Scan for the cell matching the given text and deliver its [X, Y] coordinate at center. 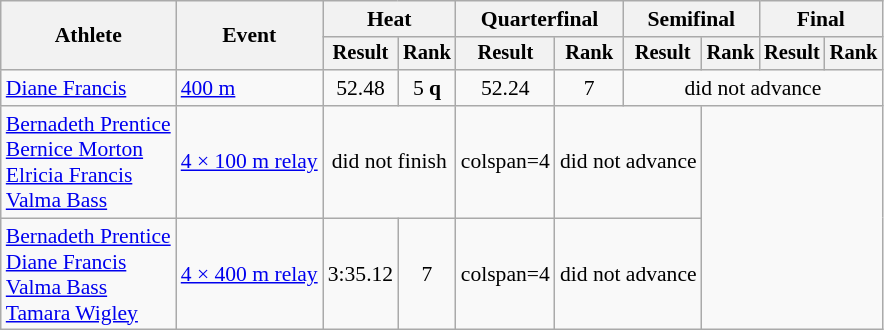
400 m [250, 88]
Semifinal [691, 19]
Diane Francis [88, 88]
Heat [390, 19]
Athlete [88, 36]
Event [250, 36]
Final [820, 19]
52.48 [360, 88]
5 q [427, 88]
Quarterfinal [540, 19]
3:35.12 [360, 274]
Bernadeth PrenticeDiane FrancisValma BassTamara Wigley [88, 274]
52.24 [506, 88]
Bernadeth PrenticeBernice MortonElricia FrancisValma Bass [88, 162]
4 × 100 m relay [250, 162]
4 × 400 m relay [250, 274]
did not finish [390, 162]
